Scan for the cell matching the given text and deliver its [x, y] coordinate at center. 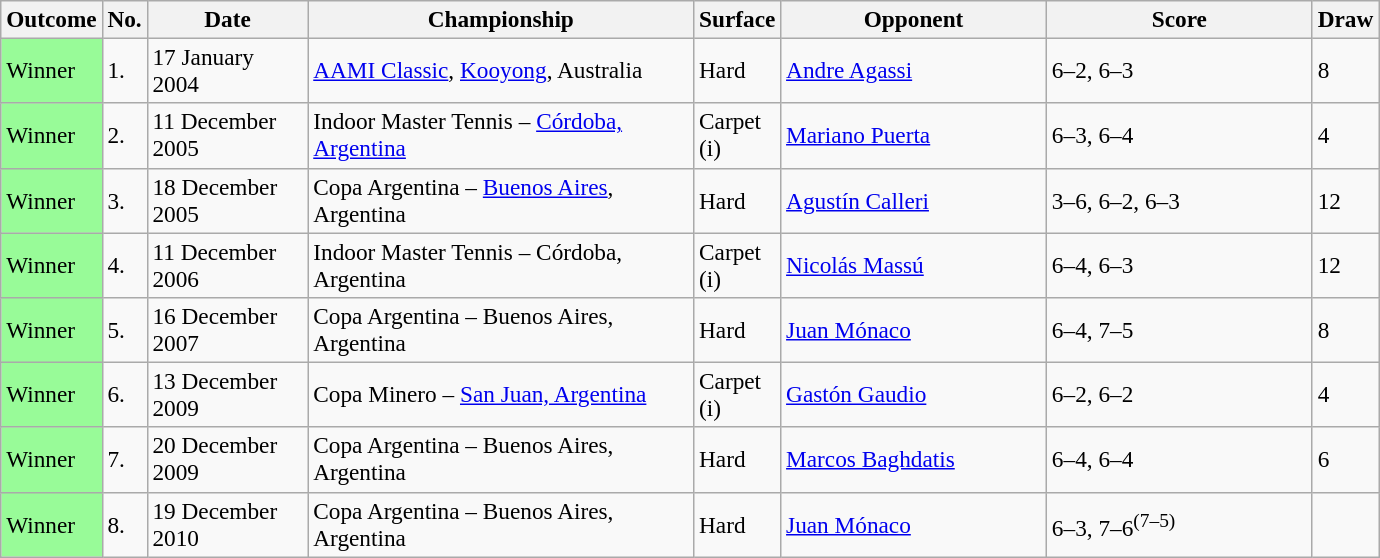
Agustín Calleri [914, 200]
19 December 2010 [228, 524]
1. [124, 70]
11 December 2005 [228, 136]
7. [124, 460]
6–2, 6–2 [1179, 394]
Nicolás Massú [914, 264]
16 December 2007 [228, 330]
6–3, 7–6(7–5) [1179, 524]
Andre Agassi [914, 70]
Mariano Puerta [914, 136]
Outcome [52, 19]
20 December 2009 [228, 460]
2. [124, 136]
Gastón Gaudio [914, 394]
Date [228, 19]
6. [124, 394]
Marcos Baghdatis [914, 460]
Opponent [914, 19]
11 December 2006 [228, 264]
6–2, 6–3 [1179, 70]
Championship [501, 19]
Surface [738, 19]
5. [124, 330]
13 December 2009 [228, 394]
Score [1179, 19]
8. [124, 524]
Copa Minero – San Juan, Argentina [501, 394]
18 December 2005 [228, 200]
3–6, 6–2, 6–3 [1179, 200]
17 January 2004 [228, 70]
No. [124, 19]
4. [124, 264]
AAMI Classic, Kooyong, Australia [501, 70]
3. [124, 200]
6–4, 6–4 [1179, 460]
Draw [1345, 19]
6–3, 6–4 [1179, 136]
6–4, 6–3 [1179, 264]
6–4, 7–5 [1179, 330]
6 [1345, 460]
